Identify which cell holds the provided text, then report its [X, Y] central coordinate. 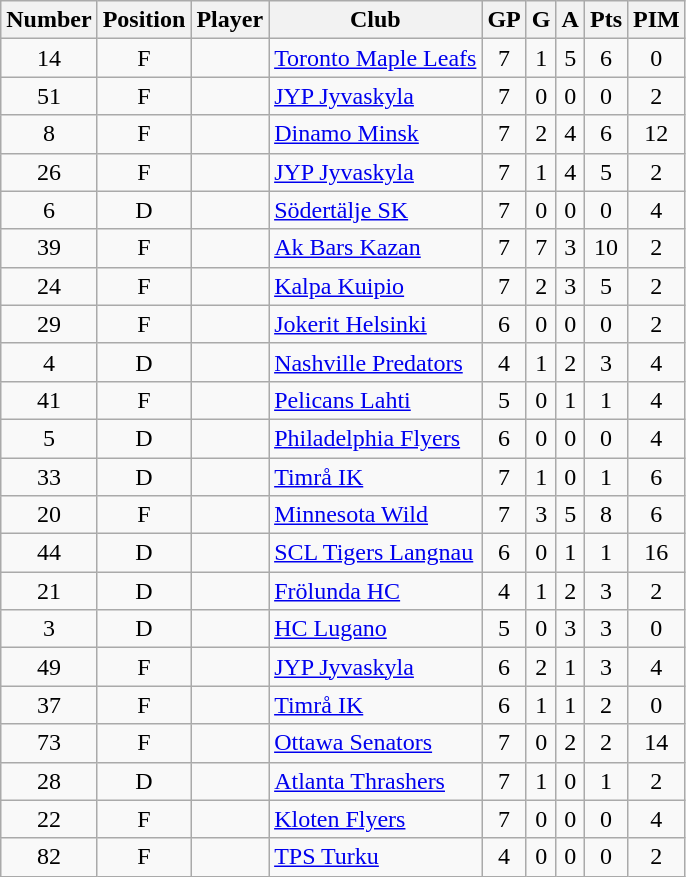
16 [657, 553]
Player [230, 20]
Nashville Predators [376, 362]
51 [49, 96]
Kloten Flyers [376, 819]
Pelicans Lahti [376, 400]
44 [49, 553]
Dinamo Minsk [376, 134]
26 [49, 172]
Ak Bars Kazan [376, 248]
21 [49, 591]
12 [657, 134]
49 [49, 667]
SCL Tigers Langnau [376, 553]
73 [49, 743]
39 [49, 248]
29 [49, 324]
Södertälje SK [376, 210]
HC Lugano [376, 629]
Club [376, 20]
37 [49, 705]
PIM [657, 20]
Position [144, 20]
Number [49, 20]
Pts [606, 20]
Toronto Maple Leafs [376, 58]
Kalpa Kuipio [376, 286]
24 [49, 286]
TPS Turku [376, 857]
Frölunda HC [376, 591]
GP [504, 20]
Ottawa Senators [376, 743]
33 [49, 477]
Jokerit Helsinki [376, 324]
20 [49, 515]
22 [49, 819]
Atlanta Thrashers [376, 781]
82 [49, 857]
A [570, 20]
28 [49, 781]
Philadelphia Flyers [376, 438]
10 [606, 248]
G [541, 20]
Minnesota Wild [376, 515]
41 [49, 400]
